Return (x, y) of the center of cell containing provided text 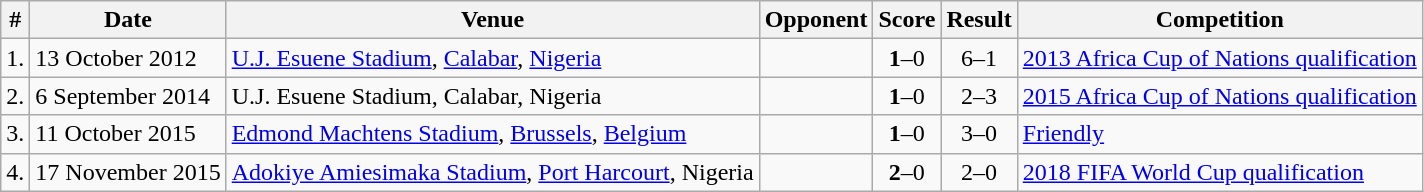
2. (16, 96)
3–0 (979, 134)
11 October 2015 (128, 134)
Competition (1220, 20)
6 September 2014 (128, 96)
3. (16, 134)
Friendly (1220, 134)
Date (128, 20)
2–3 (979, 96)
Score (907, 20)
Result (979, 20)
Edmond Machtens Stadium, Brussels, Belgium (492, 134)
2013 Africa Cup of Nations qualification (1220, 58)
# (16, 20)
Venue (492, 20)
13 October 2012 (128, 58)
4. (16, 172)
Opponent (816, 20)
2018 FIFA World Cup qualification (1220, 172)
17 November 2015 (128, 172)
6–1 (979, 58)
Adokiye Amiesimaka Stadium, Port Harcourt, Nigeria (492, 172)
1. (16, 58)
2015 Africa Cup of Nations qualification (1220, 96)
